Find where the given text appears and provide that cell's center as [x, y] coordinate. 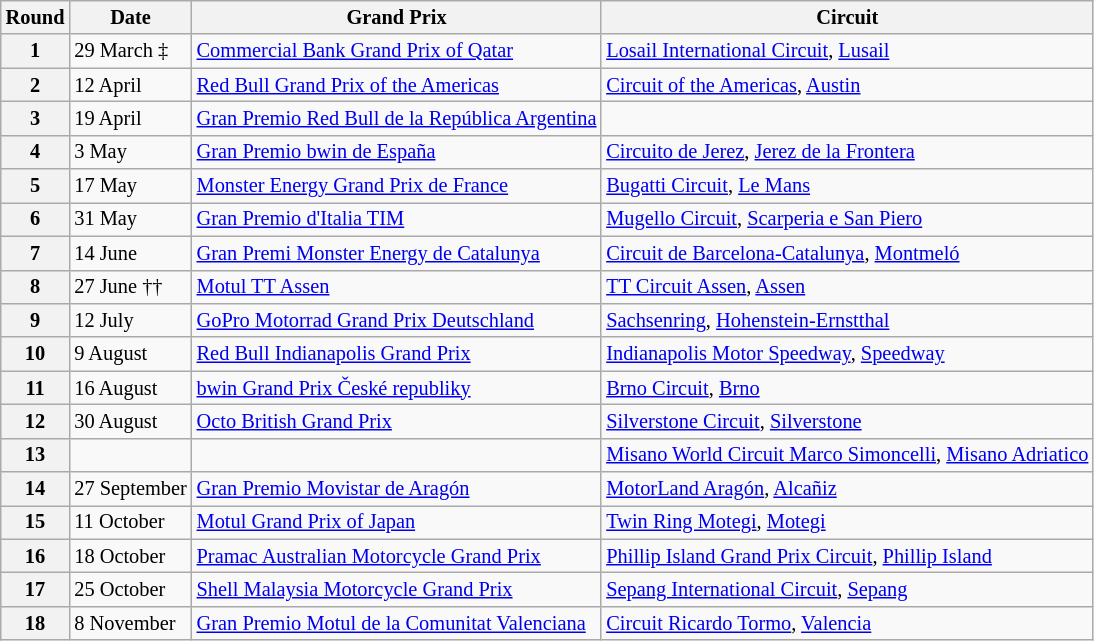
18 [36, 623]
Date [130, 17]
1 [36, 51]
16 [36, 556]
8 November [130, 623]
27 September [130, 489]
GoPro Motorrad Grand Prix Deutschland [397, 320]
TT Circuit Assen, Assen [847, 287]
Pramac Australian Motorcycle Grand Prix [397, 556]
Gran Premio bwin de España [397, 152]
Circuit de Barcelona-Catalunya, Montmeló [847, 253]
Gran Premio Red Bull de la República Argentina [397, 118]
Red Bull Grand Prix of the Americas [397, 85]
17 [36, 589]
Mugello Circuit, Scarperia e San Piero [847, 219]
5 [36, 186]
Shell Malaysia Motorcycle Grand Prix [397, 589]
Motul TT Assen [397, 287]
29 March ‡ [130, 51]
Circuit of the Americas, Austin [847, 85]
Losail International Circuit, Lusail [847, 51]
31 May [130, 219]
Circuito de Jerez, Jerez de la Frontera [847, 152]
Gran Premio d'Italia TIM [397, 219]
Circuit [847, 17]
Round [36, 17]
2 [36, 85]
Brno Circuit, Brno [847, 388]
25 October [130, 589]
Motul Grand Prix of Japan [397, 522]
11 October [130, 522]
27 June †† [130, 287]
3 May [130, 152]
8 [36, 287]
4 [36, 152]
Sepang International Circuit, Sepang [847, 589]
12 July [130, 320]
Monster Energy Grand Prix de France [397, 186]
9 August [130, 354]
13 [36, 455]
Commercial Bank Grand Prix of Qatar [397, 51]
bwin Grand Prix České republiky [397, 388]
Misano World Circuit Marco Simoncelli, Misano Adriatico [847, 455]
15 [36, 522]
30 August [130, 421]
18 October [130, 556]
Bugatti Circuit, Le Mans [847, 186]
Gran Premi Monster Energy de Catalunya [397, 253]
Red Bull Indianapolis Grand Prix [397, 354]
16 August [130, 388]
Gran Premio Movistar de Aragón [397, 489]
Octo British Grand Prix [397, 421]
Indianapolis Motor Speedway, Speedway [847, 354]
Circuit Ricardo Tormo, Valencia [847, 623]
10 [36, 354]
7 [36, 253]
Silverstone Circuit, Silverstone [847, 421]
Gran Premio Motul de la Comunitat Valenciana [397, 623]
12 [36, 421]
3 [36, 118]
Grand Prix [397, 17]
12 April [130, 85]
Sachsenring, Hohenstein-Ernstthal [847, 320]
6 [36, 219]
Phillip Island Grand Prix Circuit, Phillip Island [847, 556]
14 [36, 489]
Twin Ring Motegi, Motegi [847, 522]
11 [36, 388]
9 [36, 320]
19 April [130, 118]
14 June [130, 253]
MotorLand Aragón, Alcañiz [847, 489]
17 May [130, 186]
